Search for the cell housing the specified text and yield its (x, y) center coordinate. 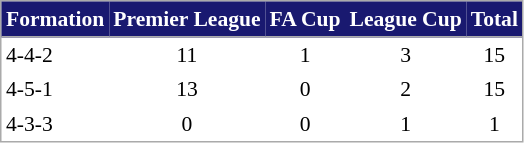
4-3-3 (56, 123)
3 (406, 55)
13 (187, 89)
11 (187, 55)
League Cup (406, 20)
Premier League (187, 20)
Formation (56, 20)
2 (406, 89)
4-5-1 (56, 89)
4-4-2 (56, 55)
FA Cup (305, 20)
Total (494, 20)
